Detect which cell encompasses the target text, then output its (x, y) center coordinate. 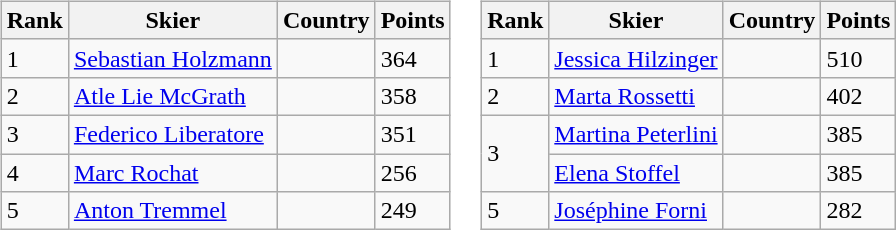
Atle Lie McGrath (172, 96)
Anton Tremmel (172, 211)
364 (412, 58)
249 (412, 211)
510 (858, 58)
Elena Stoffel (636, 173)
4 (34, 173)
Jessica Hilzinger (636, 58)
351 (412, 134)
Marc Rochat (172, 173)
Marta Rossetti (636, 96)
256 (412, 173)
Sebastian Holzmann (172, 58)
Martina Peterlini (636, 134)
402 (858, 96)
282 (858, 211)
358 (412, 96)
Federico Liberatore (172, 134)
Joséphine Forni (636, 211)
